Identify which cell holds the provided text, then report its (x, y) central coordinate. 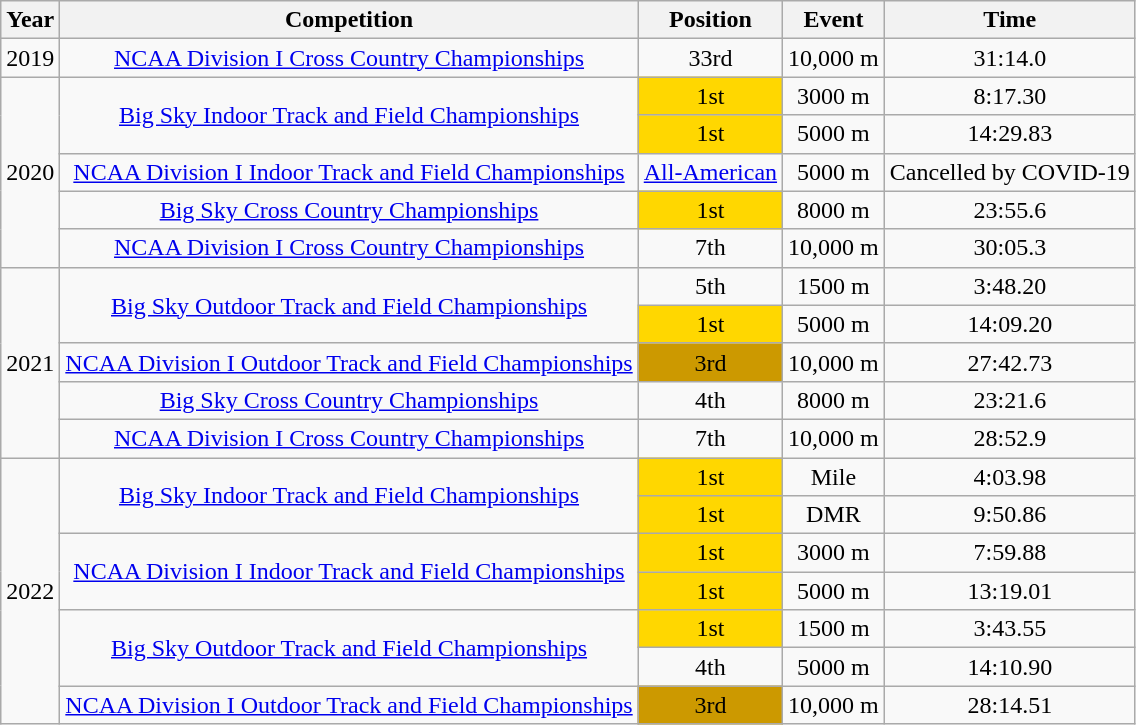
5th (710, 286)
31:14.0 (1010, 58)
4:03.98 (1010, 477)
Competition (349, 20)
23:21.6 (1010, 400)
8:17.30 (1010, 96)
23:55.6 (1010, 210)
Cancelled by COVID-19 (1010, 172)
DMR (834, 515)
Year (30, 20)
30:05.3 (1010, 248)
Event (834, 20)
9:50.86 (1010, 515)
13:19.01 (1010, 591)
Mile (834, 477)
All-American (710, 172)
14:10.90 (1010, 667)
3:43.55 (1010, 629)
27:42.73 (1010, 362)
3:48.20 (1010, 286)
28:14.51 (1010, 705)
Position (710, 20)
2022 (30, 591)
2019 (30, 58)
2020 (30, 172)
33rd (710, 58)
14:09.20 (1010, 324)
7:59.88 (1010, 553)
28:52.9 (1010, 438)
Time (1010, 20)
2021 (30, 362)
14:29.83 (1010, 134)
